Identify which cell holds the provided text, then report its (X, Y) central coordinate. 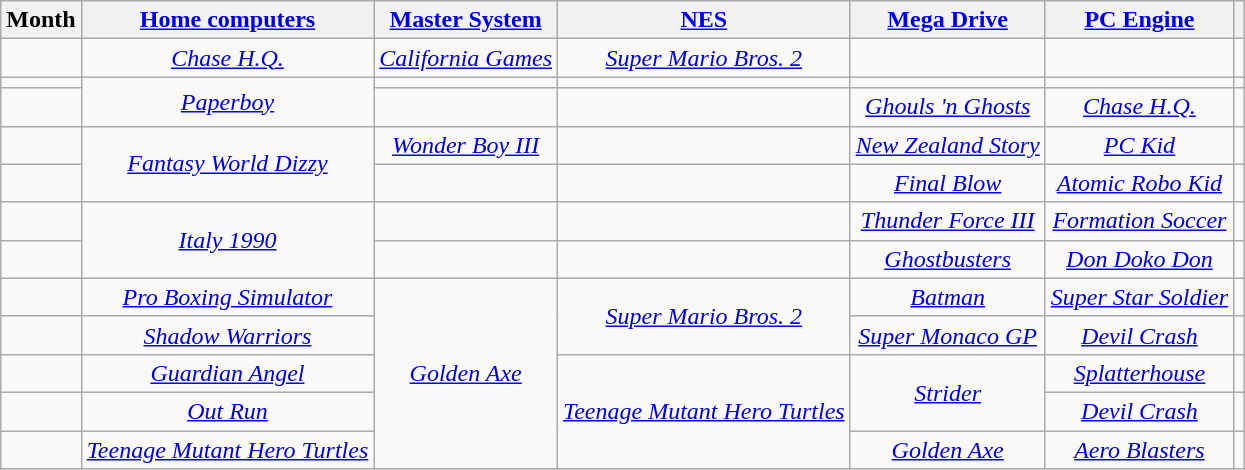
Month (41, 20)
Strider (948, 392)
Ghouls 'n Ghosts (948, 107)
Master System (466, 20)
Ghostbusters (948, 259)
Splatterhouse (1139, 373)
Atomic Robo Kid (1139, 183)
Italy 1990 (228, 240)
Fantasy World Dizzy (228, 164)
Thunder Force III (948, 221)
Formation Soccer (1139, 221)
Out Run (228, 411)
PC Engine (1139, 20)
New Zealand Story (948, 145)
Don Doko Don (1139, 259)
Batman (948, 297)
Mega Drive (948, 20)
Aero Blasters (1139, 449)
Home computers (228, 20)
Wonder Boy III (466, 145)
Shadow Warriors (228, 335)
Final Blow (948, 183)
NES (704, 20)
Guardian Angel (228, 373)
California Games (466, 58)
PC Kid (1139, 145)
Super Star Soldier (1139, 297)
Paperboy (228, 102)
Super Monaco GP (948, 335)
Pro Boxing Simulator (228, 297)
